Scan for the cell matching the given text and deliver its [x, y] coordinate at center. 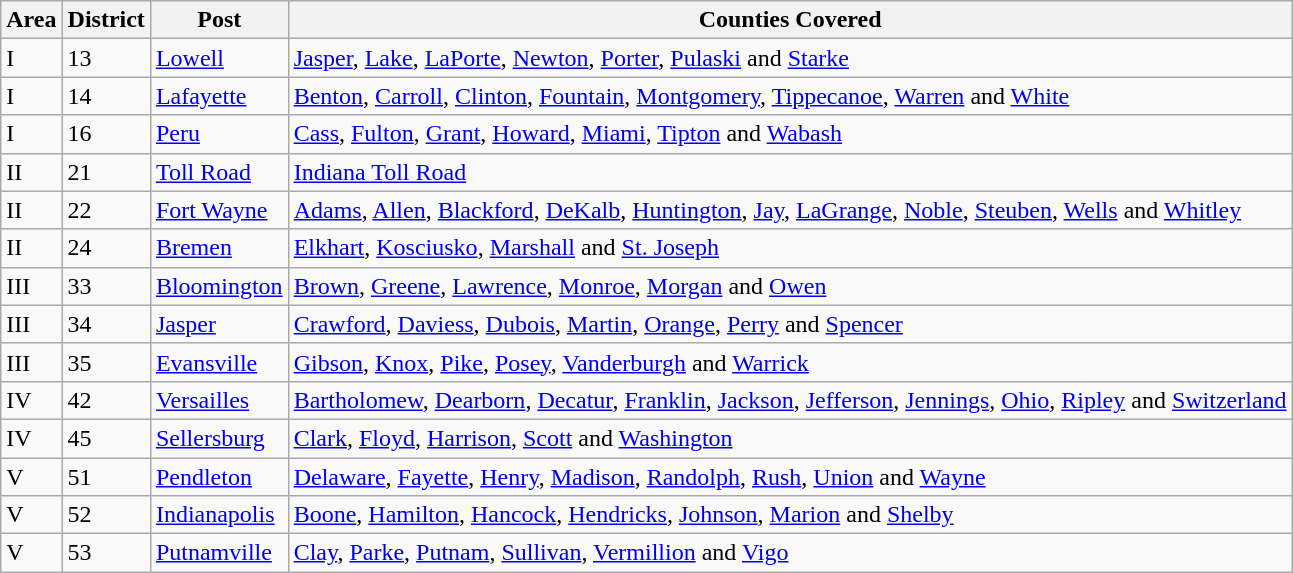
Lafayette [219, 96]
Crawford, Daviess, Dubois, Martin, Orange, Perry and Spencer [790, 324]
Pendleton [219, 477]
Cass, Fulton, Grant, Howard, Miami, Tipton and Wabash [790, 134]
33 [106, 286]
Putnamville [219, 553]
Jasper, Lake, LaPorte, Newton, Porter, Pulaski and Starke [790, 58]
Jasper [219, 324]
Evansville [219, 362]
35 [106, 362]
Counties Covered [790, 20]
Indianapolis [219, 515]
District [106, 20]
Fort Wayne [219, 210]
Post [219, 20]
Clark, Floyd, Harrison, Scott and Washington [790, 438]
24 [106, 248]
51 [106, 477]
45 [106, 438]
Sellersburg [219, 438]
42 [106, 400]
22 [106, 210]
Toll Road [219, 172]
Adams, Allen, Blackford, DeKalb, Huntington, Jay, LaGrange, Noble, Steuben, Wells and Whitley [790, 210]
34 [106, 324]
Lowell [219, 58]
Elkhart, Kosciusko, Marshall and St. Joseph [790, 248]
14 [106, 96]
53 [106, 553]
52 [106, 515]
Bremen [219, 248]
Indiana Toll Road [790, 172]
Benton, Carroll, Clinton, Fountain, Montgomery, Tippecanoe, Warren and White [790, 96]
Boone, Hamilton, Hancock, Hendricks, Johnson, Marion and Shelby [790, 515]
16 [106, 134]
Bloomington [219, 286]
Brown, Greene, Lawrence, Monroe, Morgan and Owen [790, 286]
Versailles [219, 400]
Area [32, 20]
Bartholomew, Dearborn, Decatur, Franklin, Jackson, Jefferson, Jennings, Ohio, Ripley and Switzerland [790, 400]
Delaware, Fayette, Henry, Madison, Randolph, Rush, Union and Wayne [790, 477]
Peru [219, 134]
Clay, Parke, Putnam, Sullivan, Vermillion and Vigo [790, 553]
13 [106, 58]
21 [106, 172]
Gibson, Knox, Pike, Posey, Vanderburgh and Warrick [790, 362]
